Identify which cell holds the provided text, then report its (X, Y) central coordinate. 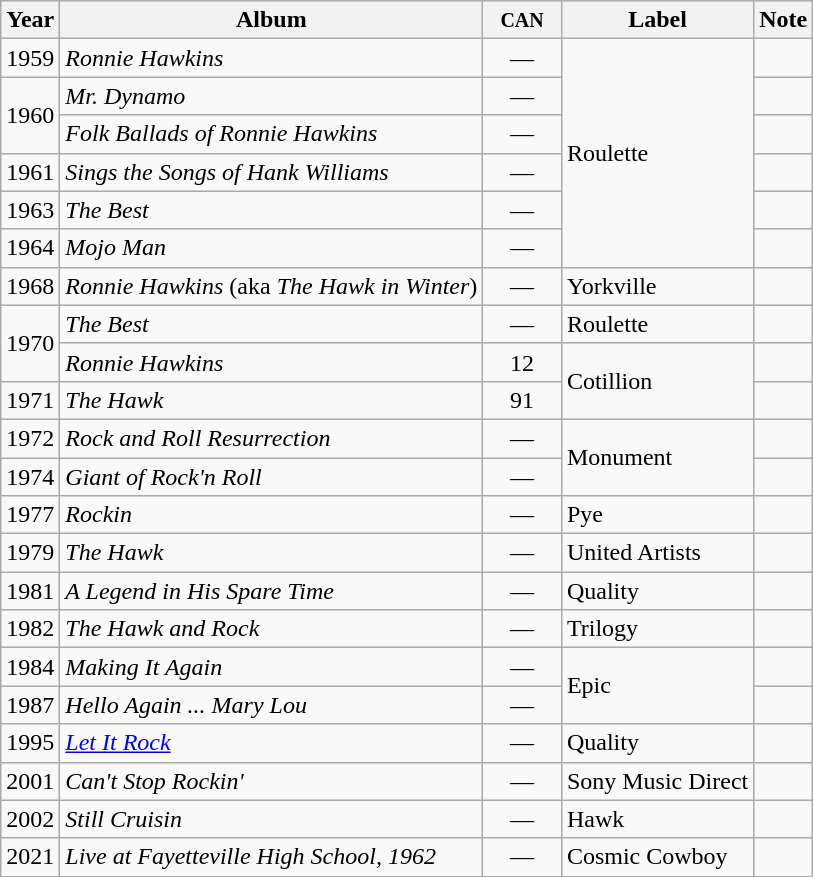
1970 (30, 343)
The Hawk and Rock (272, 629)
Trilogy (657, 629)
Can't Stop Rockin' (272, 781)
1963 (30, 210)
Sings the Songs of Hank Williams (272, 172)
Cotillion (657, 381)
1960 (30, 115)
2002 (30, 819)
1959 (30, 58)
Giant of Rock'n Roll (272, 477)
Still Cruisin (272, 819)
1982 (30, 629)
1971 (30, 400)
Hawk (657, 819)
1968 (30, 286)
Mojo Man (272, 248)
Mr. Dynamo (272, 96)
1961 (30, 172)
Rock and Roll Resurrection (272, 438)
Folk Ballads of Ronnie Hawkins (272, 134)
1964 (30, 248)
Let It Rock (272, 743)
2001 (30, 781)
91 (522, 400)
Live at Fayetteville High School, 1962 (272, 857)
2021 (30, 857)
Monument (657, 457)
United Artists (657, 553)
1977 (30, 515)
Label (657, 20)
1974 (30, 477)
Yorkville (657, 286)
Cosmic Cowboy (657, 857)
Hello Again ... Mary Lou (272, 705)
1984 (30, 667)
Rockin (272, 515)
1981 (30, 591)
Making It Again (272, 667)
A Legend in His Spare Time (272, 591)
Sony Music Direct (657, 781)
Year (30, 20)
CAN (522, 20)
12 (522, 362)
Ronnie Hawkins (aka The Hawk in Winter) (272, 286)
Note (784, 20)
1979 (30, 553)
1987 (30, 705)
1995 (30, 743)
Pye (657, 515)
1972 (30, 438)
Album (272, 20)
Epic (657, 686)
